For the text-containing cell, return its midpoint in (x, y) coordinate format. 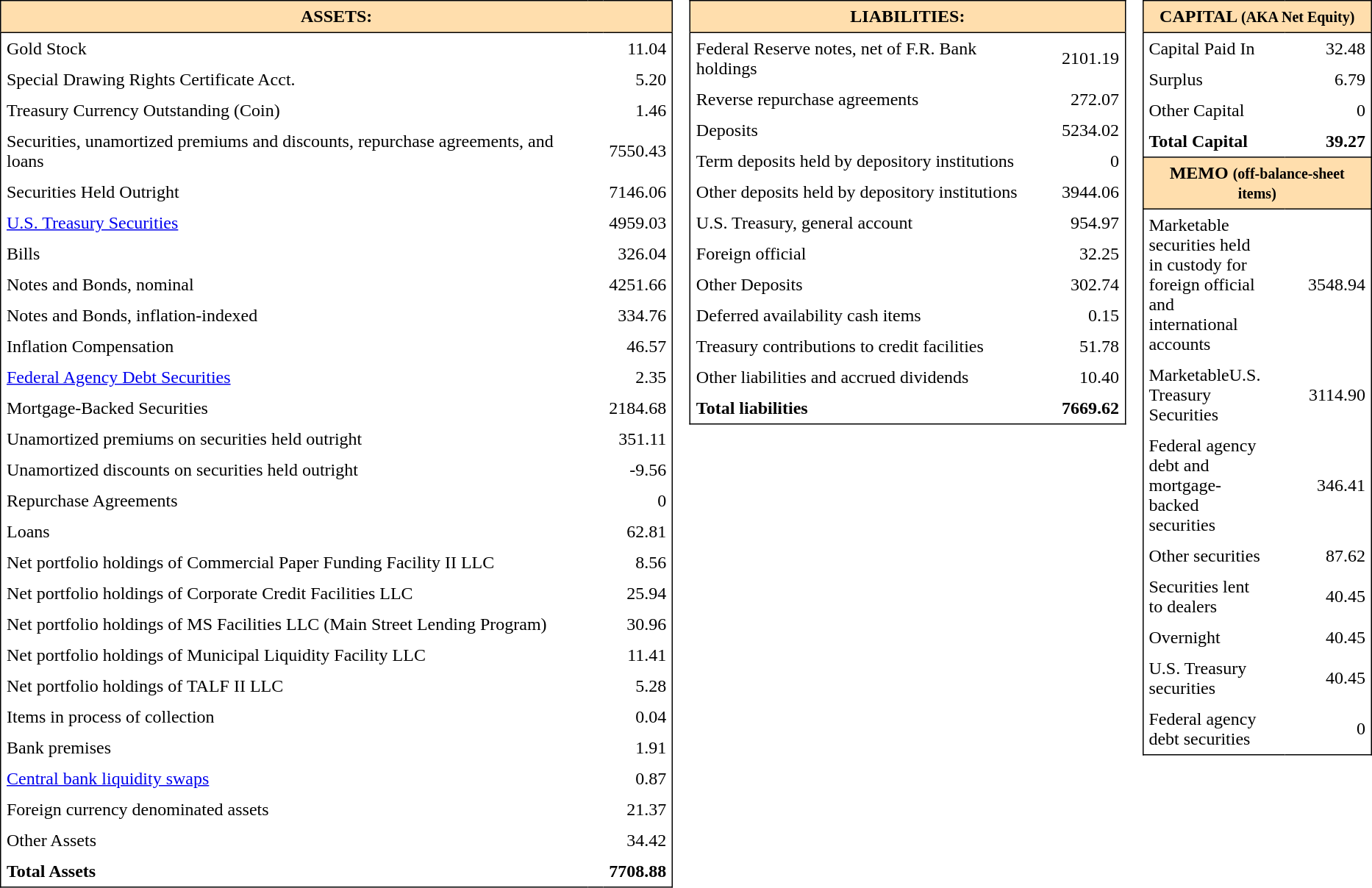
5.28 (638, 686)
7550.43 (638, 151)
1.91 (638, 748)
Deposits (866, 130)
6.79 (1328, 79)
Bills (294, 254)
2.35 (638, 377)
Marketable securities held in custody for foreign official and international accounts (1204, 284)
-9.56 (638, 470)
5.20 (638, 79)
ASSETS: (337, 17)
Items in process of collection (294, 717)
Unamortized discounts on securities held outright (294, 470)
Other securities (1204, 556)
11.04 (638, 49)
4959.03 (638, 223)
Net portfolio holdings of Corporate Credit Facilities LLC (294, 593)
Other Deposits (866, 284)
Federal Agency Debt Securities (294, 377)
3944.06 (1090, 192)
Other liabilities and accrued dividends (866, 377)
46.57 (638, 346)
U.S. Treasury securities (1204, 678)
MarketableU.S. Treasury Securities (1204, 395)
7146.06 (638, 192)
62.81 (638, 531)
Repurchase Agreements (294, 501)
954.97 (1090, 223)
Capital Paid In (1204, 49)
Foreign currency denominated assets (294, 809)
Mortgage-Backed Securities (294, 408)
Reverse repurchase agreements (866, 99)
32.48 (1328, 49)
351.11 (638, 439)
21.37 (638, 809)
Overnight (1204, 637)
Bank premises (294, 748)
272.07 (1090, 99)
Special Drawing Rights Certificate Acct. (294, 79)
4251.66 (638, 284)
Term deposits held by depository institutions (866, 161)
11.41 (638, 655)
Federal agency debt and mortgage-backed securities (1204, 485)
Treasury contributions to credit facilities (866, 346)
Securities Held Outright (294, 192)
334.76 (638, 315)
Securities, unamortized premiums and discounts, repurchase agreements, and loans (294, 151)
Treasury Currency Outstanding (Coin) (294, 110)
Loans (294, 531)
Other Assets (294, 840)
Securities lent to dealers (1204, 597)
Central bank liquidity swaps (294, 778)
U.S. Treasury, general account (866, 223)
Net portfolio holdings of Municipal Liquidity Facility LLC (294, 655)
346.41 (1328, 485)
U.S. Treasury Securities (294, 223)
Inflation Compensation (294, 346)
Total Assets (294, 872)
7708.88 (638, 872)
LIABILITIES: (908, 17)
2184.68 (638, 408)
Net portfolio holdings of TALF II LLC (294, 686)
Total liabilities (866, 409)
Notes and Bonds, inflation-indexed (294, 315)
10.40 (1090, 377)
25.94 (638, 593)
Federal Reserve notes, net of F.R. Bank holdings (866, 58)
Deferred availability cash items (866, 315)
0.15 (1090, 315)
Other deposits held by depository institutions (866, 192)
Unamortized premiums on securities held outright (294, 439)
7669.62 (1090, 409)
Surplus (1204, 79)
MEMO (off-balance-sheet items) (1257, 183)
Other Capital (1204, 110)
Total Capital (1204, 141)
326.04 (638, 254)
51.78 (1090, 346)
Net portfolio holdings of MS Facilities LLC (Main Street Lending Program) (294, 624)
2101.19 (1090, 58)
3548.94 (1328, 284)
Foreign official (866, 254)
3114.90 (1328, 395)
CAPITAL (AKA Net Equity) (1257, 17)
39.27 (1328, 141)
30.96 (638, 624)
302.74 (1090, 284)
Gold Stock (294, 49)
Net portfolio holdings of Commercial Paper Funding Facility II LLC (294, 562)
Federal agency debt securities (1204, 729)
5234.02 (1090, 130)
8.56 (638, 562)
1.46 (638, 110)
0.87 (638, 778)
32.25 (1090, 254)
34.42 (638, 840)
87.62 (1328, 556)
0.04 (638, 717)
Notes and Bonds, nominal (294, 284)
